From the cell containing the given text, extract its center point as [x, y] coordinate. 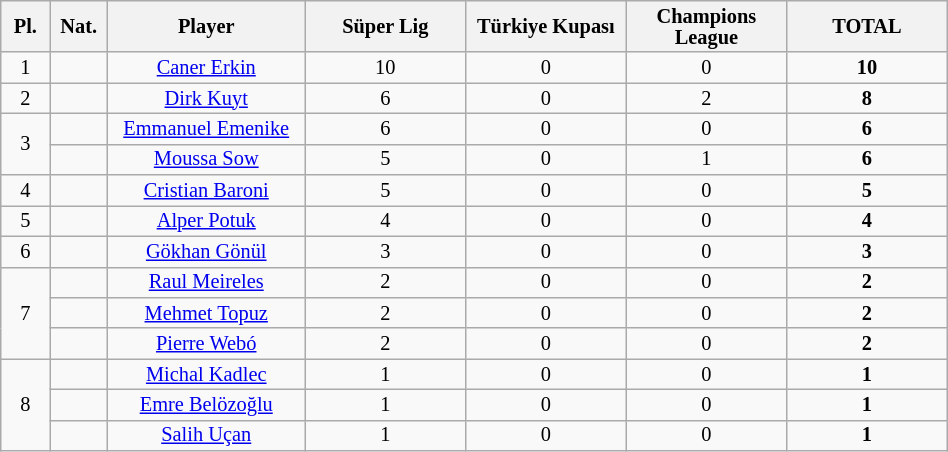
Nat. [79, 26]
Gökhan Gönül [206, 252]
Emre Belözoğlu [206, 404]
Türkiye Kupası [546, 26]
Moussa Sow [206, 160]
Player [206, 26]
Pl. [26, 26]
Salih Uçan [206, 436]
Dirk Kuyt [206, 98]
Michal Kadlec [206, 374]
TOTAL [868, 26]
Raul Meireles [206, 282]
Pierre Webó [206, 344]
Cristian Baroni [206, 190]
Caner Erkin [206, 68]
7 [26, 313]
Champions League [706, 26]
Alper Potuk [206, 220]
Mehmet Topuz [206, 312]
Süper Lig [386, 26]
Emmanuel Emenike [206, 128]
